Scan for the cell matching the given text and deliver its (x, y) coordinate at center. 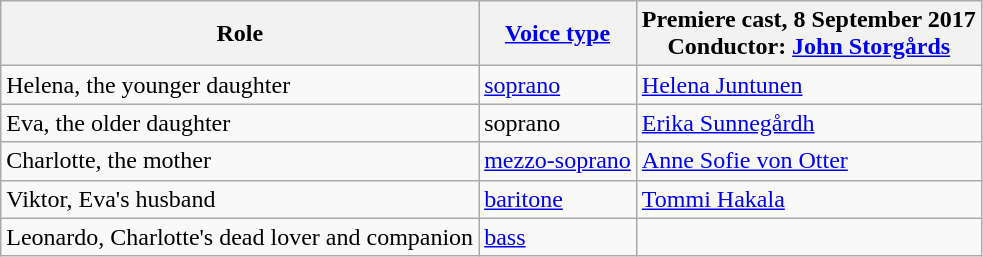
bass (558, 237)
Eva, the older daughter (240, 123)
Role (240, 34)
Charlotte, the mother (240, 161)
Tommi Hakala (808, 199)
Helena Juntunen (808, 85)
Viktor, Eva's husband (240, 199)
Helena, the younger daughter (240, 85)
baritone (558, 199)
Anne Sofie von Otter (808, 161)
Voice type (558, 34)
Erika Sunnegårdh (808, 123)
Premiere cast, 8 September 2017Conductor: John Storgårds (808, 34)
Leonardo, Charlotte's dead lover and companion (240, 237)
mezzo-soprano (558, 161)
